Find where the given text appears and provide that cell's center as (X, Y) coordinate. 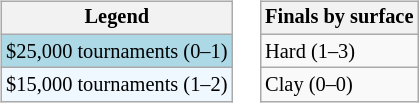
$25,000 tournaments (0–1) (116, 51)
Clay (0–0) (339, 85)
$15,000 tournaments (1–2) (116, 85)
Hard (1–3) (339, 51)
Finals by surface (339, 18)
Legend (116, 18)
